Find where the given text appears and provide that cell's center as (X, Y) coordinate. 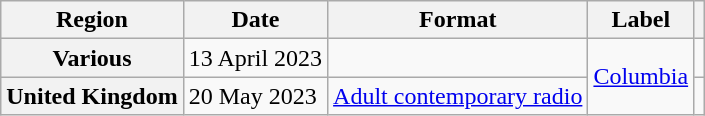
Format (458, 20)
Columbia (641, 77)
Adult contemporary radio (458, 96)
Region (92, 20)
13 April 2023 (255, 58)
United Kingdom (92, 96)
Various (92, 58)
Label (641, 20)
20 May 2023 (255, 96)
Date (255, 20)
